Identify which cell holds the provided text, then report its [x, y] central coordinate. 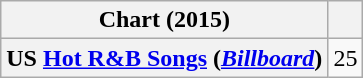
Chart (2015) [164, 20]
25 [346, 58]
US Hot R&B Songs (Billboard) [164, 58]
